From the cell containing the given text, extract its center point as [X, Y] coordinate. 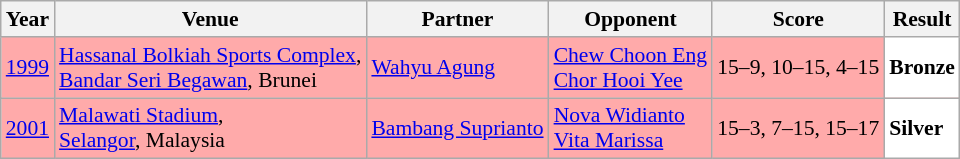
Score [798, 19]
Opponent [631, 19]
Malawati Stadium,Selangor, Malaysia [210, 128]
Result [922, 19]
Year [28, 19]
Silver [922, 128]
Hassanal Bolkiah Sports Complex,Bandar Seri Begawan, Brunei [210, 68]
15–3, 7–15, 15–17 [798, 128]
Nova Widianto Vita Marissa [631, 128]
15–9, 10–15, 4–15 [798, 68]
Partner [457, 19]
Wahyu Agung [457, 68]
1999 [28, 68]
Chew Choon Eng Chor Hooi Yee [631, 68]
Venue [210, 19]
2001 [28, 128]
Bronze [922, 68]
Bambang Suprianto [457, 128]
